Search for the cell housing the specified text and yield its (X, Y) center coordinate. 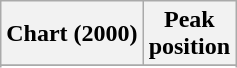
Chart (2000) (72, 34)
Peakposition (189, 34)
